Provide the (x, y) coordinate of the cell's center where the given text is located.  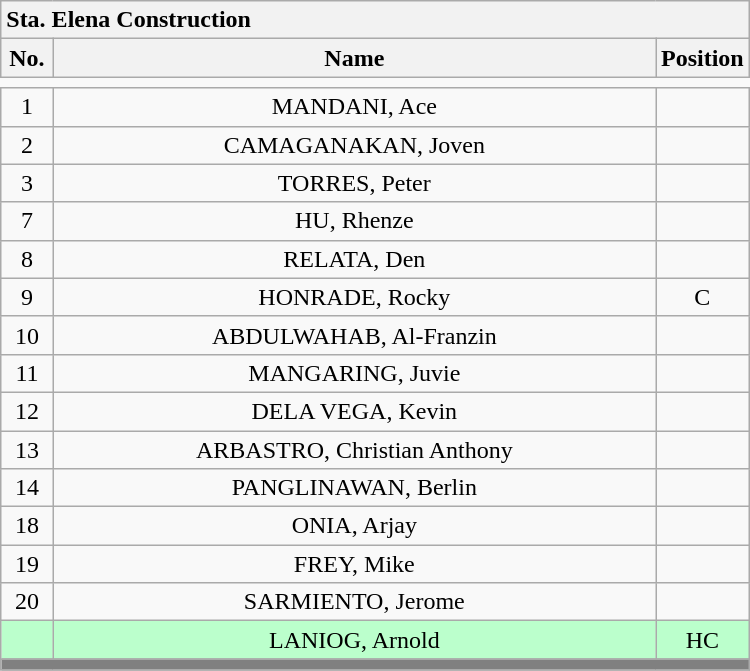
MANDANI, Ace (354, 107)
LANIOG, Arnold (354, 640)
HU, Rhenze (354, 221)
Position (703, 58)
7 (27, 221)
RELATA, Den (354, 259)
9 (27, 297)
SARMIENTO, Jerome (354, 602)
11 (27, 373)
DELA VEGA, Kevin (354, 411)
8 (27, 259)
19 (27, 564)
20 (27, 602)
PANGLINAWAN, Berlin (354, 488)
HONRADE, Rocky (354, 297)
TORRES, Peter (354, 183)
12 (27, 411)
3 (27, 183)
Name (354, 58)
No. (27, 58)
18 (27, 526)
CAMAGANAKAN, Joven (354, 145)
14 (27, 488)
Sta. Elena Construction (375, 20)
FREY, Mike (354, 564)
C (703, 297)
ONIA, Arjay (354, 526)
HC (703, 640)
10 (27, 335)
13 (27, 449)
2 (27, 145)
ABDULWAHAB, Al-Franzin (354, 335)
ARBASTRO, Christian Anthony (354, 449)
1 (27, 107)
MANGARING, Juvie (354, 373)
